Capture the cell that displays the provided text and extract its (X, Y) central coordinate. 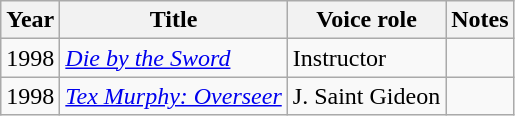
Instructor (366, 58)
Year (30, 20)
Tex Murphy: Overseer (174, 96)
J. Saint Gideon (366, 96)
Voice role (366, 20)
Notes (480, 20)
Die by the Sword (174, 58)
Title (174, 20)
